Detect which cell encompasses the target text, then output its (x, y) center coordinate. 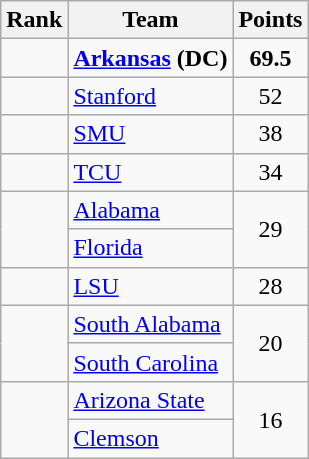
Arkansas (DC) (150, 58)
Team (150, 20)
38 (270, 134)
Rank (34, 20)
Alabama (150, 210)
29 (270, 229)
LSU (150, 286)
Points (270, 20)
Florida (150, 248)
52 (270, 96)
Arizona State (150, 400)
SMU (150, 134)
20 (270, 343)
Clemson (150, 438)
69.5 (270, 58)
Stanford (150, 96)
28 (270, 286)
South Carolina (150, 362)
16 (270, 419)
TCU (150, 172)
South Alabama (150, 324)
34 (270, 172)
